Find where the given text appears and provide that cell's center as [x, y] coordinate. 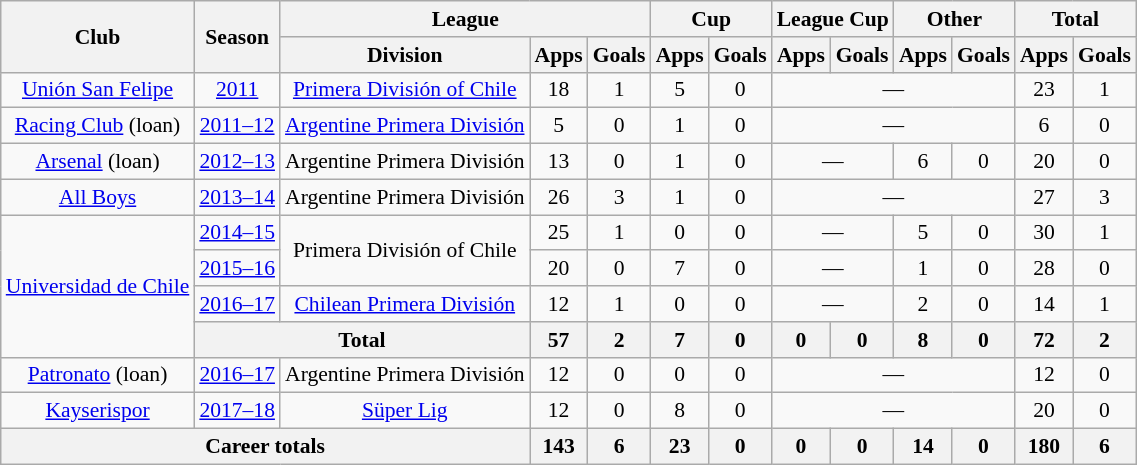
Chilean Primera División [405, 304]
Season [237, 36]
Other [954, 19]
Career totals [266, 447]
League [466, 19]
2011 [237, 90]
2015–16 [237, 269]
28 [1044, 269]
26 [559, 197]
13 [559, 162]
League Cup [833, 19]
2017–18 [237, 411]
30 [1044, 233]
Club [98, 36]
2011–12 [237, 126]
Süper Lig [405, 411]
18 [559, 90]
2013–14 [237, 197]
72 [1044, 340]
143 [559, 447]
Division [405, 55]
57 [559, 340]
Racing Club (loan) [98, 126]
2012–13 [237, 162]
Unión San Felipe [98, 90]
All Boys [98, 197]
Patronato (loan) [98, 375]
Kayserispor [98, 411]
Cup [712, 19]
180 [1044, 447]
2014–15 [237, 233]
27 [1044, 197]
Arsenal (loan) [98, 162]
Universidad de Chile [98, 286]
25 [559, 233]
